Capture the cell that displays the provided text and extract its (x, y) central coordinate. 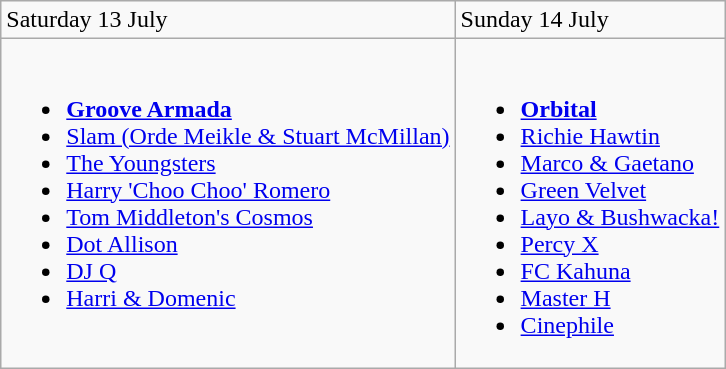
Saturday 13 July (228, 20)
Groove ArmadaSlam (Orde Meikle & Stuart McMillan)The YoungstersHarry 'Choo Choo' RomeroTom Middleton's CosmosDot AllisonDJ QHarri & Domenic (228, 204)
OrbitalRichie HawtinMarco & GaetanoGreen VelvetLayo & Bushwacka!Percy XFC KahunaMaster HCinephile (590, 204)
Sunday 14 July (590, 20)
